Output the (X, Y) coordinate of the center of the cell containing the given text.  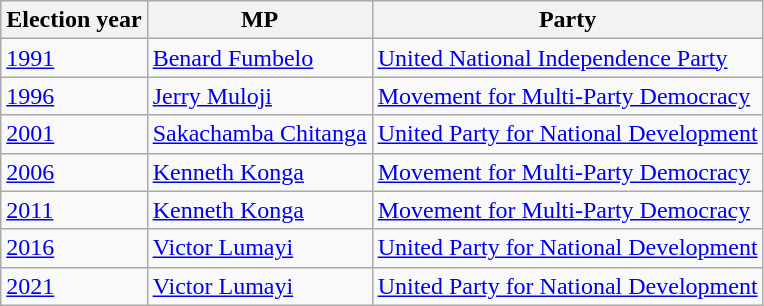
2006 (74, 172)
2001 (74, 134)
Jerry Muloji (260, 96)
MP (260, 20)
2021 (74, 286)
Benard Fumbelo (260, 58)
Election year (74, 20)
United National Independence Party (568, 58)
1991 (74, 58)
Sakachamba Chitanga (260, 134)
Party (568, 20)
2011 (74, 210)
1996 (74, 96)
2016 (74, 248)
